Detect which cell encompasses the target text, then output its [X, Y] center coordinate. 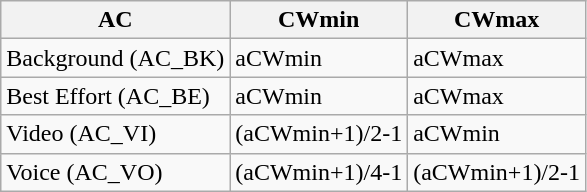
(aCWmin+1)/4-1 [319, 172]
AC [116, 20]
CWmin [319, 20]
CWmax [497, 20]
Background (AC_BK) [116, 58]
Best Effort (AC_BE) [116, 96]
Voice (AC_VO) [116, 172]
Video (AC_VI) [116, 134]
